Detect which cell encompasses the target text, then output its [X, Y] center coordinate. 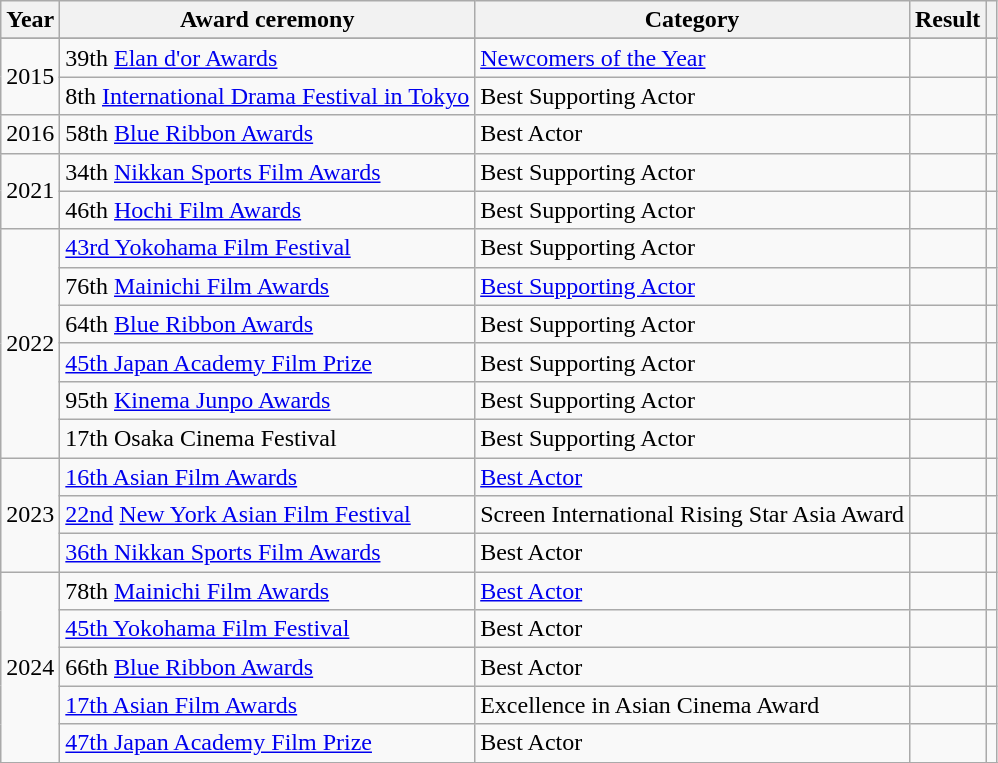
45th Japan Academy Film Prize [268, 362]
Category [692, 20]
8th International Drama Festival in Tokyo [268, 96]
66th Blue Ribbon Awards [268, 667]
36th Nikkan Sports Film Awards [268, 553]
Result [947, 20]
Award ceremony [268, 20]
47th Japan Academy Film Prize [268, 743]
39th Elan d'or Awards [268, 58]
34th Nikkan Sports Film Awards [268, 172]
76th Mainichi Film Awards [268, 286]
45th Yokohama Film Festival [268, 629]
78th Mainichi Film Awards [268, 591]
16th Asian Film Awards [268, 477]
Year [30, 20]
2021 [30, 191]
22nd New York Asian Film Festival [268, 515]
2015 [30, 77]
2016 [30, 134]
58th Blue Ribbon Awards [268, 134]
2024 [30, 667]
46th Hochi Film Awards [268, 210]
Newcomers of the Year [692, 58]
17th Asian Film Awards [268, 705]
2023 [30, 515]
64th Blue Ribbon Awards [268, 324]
43rd Yokohama Film Festival [268, 248]
Excellence in Asian Cinema Award [692, 705]
95th Kinema Junpo Awards [268, 400]
17th Osaka Cinema Festival [268, 438]
Screen International Rising Star Asia Award [692, 515]
2022 [30, 343]
